For the text-containing cell, return its midpoint in [x, y] coordinate format. 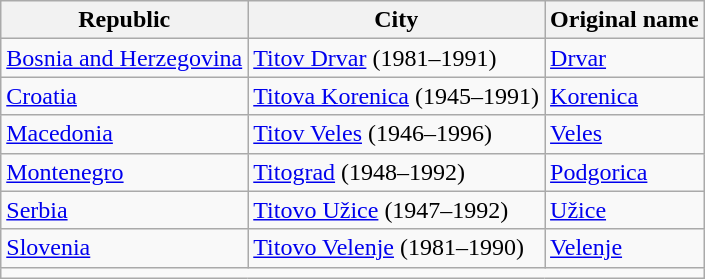
Macedonia [124, 134]
Užice [625, 210]
Serbia [124, 210]
Bosnia and Herzegovina [124, 58]
Velenje [625, 248]
Titovo Velenje (1981–1990) [396, 248]
Titova Korenica (1945–1991) [396, 96]
Titov Drvar (1981–1991) [396, 58]
Titovo Užice (1947–1992) [396, 210]
Veles [625, 134]
Croatia [124, 96]
Republic [124, 20]
Titograd (1948–1992) [396, 172]
Drvar [625, 58]
Slovenia [124, 248]
Montenegro [124, 172]
Podgorica [625, 172]
Korenica [625, 96]
Titov Veles (1946–1996) [396, 134]
City [396, 20]
Original name [625, 20]
